From the cell containing the given text, extract its center point as [X, Y] coordinate. 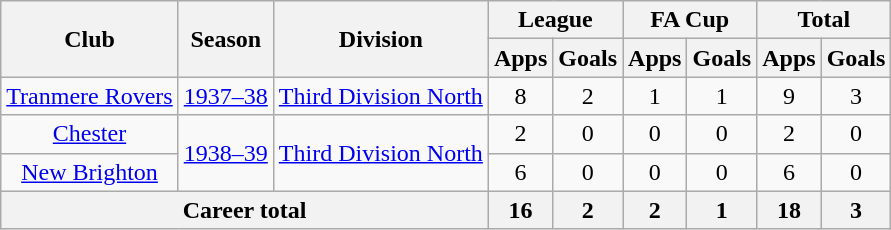
8 [520, 96]
9 [789, 96]
Career total [245, 210]
Tranmere Rovers [90, 96]
Division [380, 39]
New Brighton [90, 172]
Season [226, 39]
1937–38 [226, 96]
1938–39 [226, 153]
League [555, 20]
FA Cup [690, 20]
Total [824, 20]
16 [520, 210]
18 [789, 210]
Club [90, 39]
Chester [90, 134]
